Scan for the cell matching the given text and deliver its (x, y) coordinate at center. 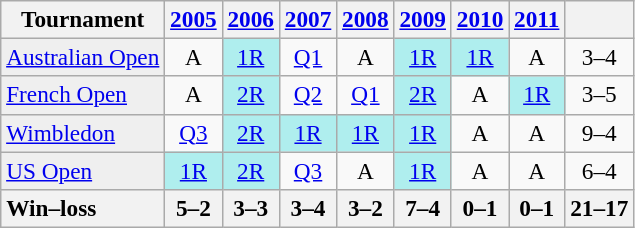
9–4 (600, 133)
2007 (308, 19)
5–2 (194, 208)
7–4 (422, 208)
US Open (83, 170)
2009 (422, 19)
2011 (537, 19)
2010 (480, 19)
2008 (366, 19)
Wimbledon (83, 133)
3–5 (600, 95)
2006 (250, 19)
6–4 (600, 170)
French Open (83, 95)
21–17 (600, 208)
Win–loss (83, 208)
3–2 (366, 208)
Tournament (83, 19)
3–3 (250, 208)
2005 (194, 19)
Australian Open (83, 57)
Q2 (308, 95)
